Return the (X, Y) coordinate for the center point of the cell that contains the specified text.  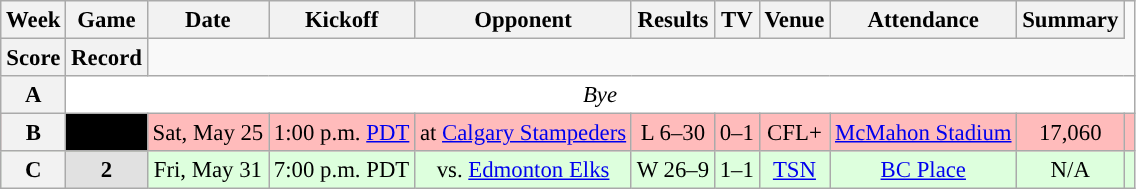
C (34, 170)
Attendance (924, 20)
1–1 (736, 170)
0–1 (736, 133)
TV (736, 20)
vs. Edmonton Elks (524, 170)
Score (34, 58)
Results (672, 20)
2 (106, 170)
Sat, May 25 (208, 133)
BC Place (924, 170)
Fri, May 31 (208, 170)
Kickoff (342, 20)
McMahon Stadium (924, 133)
Record (106, 58)
7:00 p.m. PDT (342, 170)
Date (208, 20)
Venue (794, 20)
Summary (1070, 20)
Week (34, 20)
CFL+ (794, 133)
17,060 (1070, 133)
Game (106, 20)
Bye (600, 95)
L 6–30 (672, 133)
B (34, 133)
A (34, 95)
W 26–9 (672, 170)
1 (106, 133)
N/A (1070, 170)
Opponent (524, 20)
at Calgary Stampeders (524, 133)
TSN (794, 170)
1:00 p.m. PDT (342, 133)
